For the text-containing cell, return its midpoint in (x, y) coordinate format. 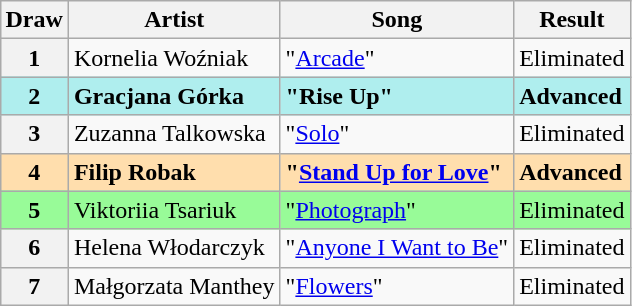
"Stand Up for Love" (397, 172)
"Flowers" (397, 286)
"Photograph" (397, 210)
Filip Robak (174, 172)
Zuzanna Talkowska (174, 134)
6 (34, 248)
"Rise Up" (397, 96)
Song (397, 20)
Kornelia Woźniak (174, 58)
2 (34, 96)
7 (34, 286)
5 (34, 210)
4 (34, 172)
Viktoriia Tsariuk (174, 210)
3 (34, 134)
Helena Włodarczyk (174, 248)
Gracjana Górka (174, 96)
"Solo" (397, 134)
1 (34, 58)
"Arcade" (397, 58)
Małgorzata Manthey (174, 286)
Result (572, 20)
"Anyone I Want to Be" (397, 248)
Draw (34, 20)
Artist (174, 20)
